Output the (x, y) coordinate of the center of the cell containing the given text.  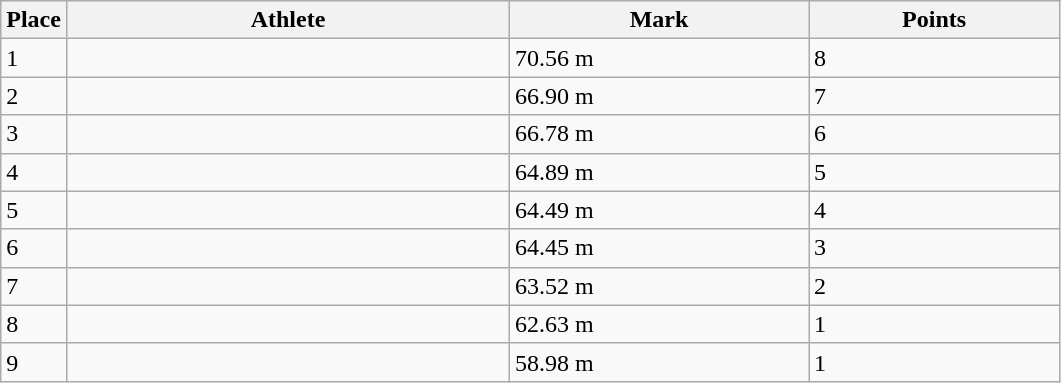
Mark (660, 20)
66.90 m (660, 96)
9 (34, 362)
64.89 m (660, 172)
58.98 m (660, 362)
64.49 m (660, 210)
64.45 m (660, 248)
Place (34, 20)
66.78 m (660, 134)
70.56 m (660, 58)
Athlete (288, 20)
62.63 m (660, 324)
Points (934, 20)
63.52 m (660, 286)
